Extract the [x, y] coordinate from the center of the cell holding the provided text.  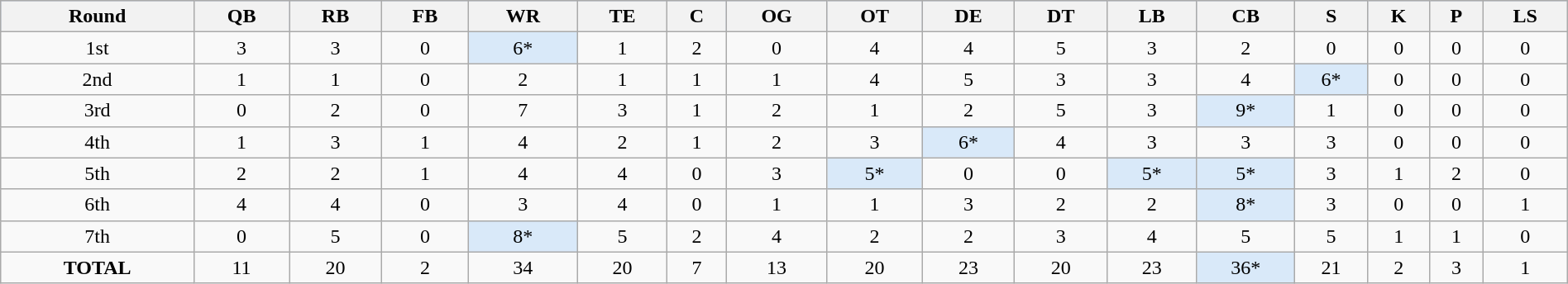
RB [336, 17]
WR [523, 17]
9* [1245, 111]
5th [98, 173]
2nd [98, 79]
OG [777, 17]
FB [425, 17]
LB [1152, 17]
QB [241, 17]
K [1399, 17]
6th [98, 205]
4th [98, 142]
11 [241, 267]
34 [523, 267]
LS [1525, 17]
TOTAL [98, 267]
DE [968, 17]
36* [1245, 267]
P [1457, 17]
DT [1061, 17]
7th [98, 236]
3rd [98, 111]
21 [1331, 267]
S [1331, 17]
CB [1245, 17]
OT [875, 17]
Round [98, 17]
TE [622, 17]
C [696, 17]
1st [98, 48]
13 [777, 267]
